Locate the cell with the specified text and output its [X, Y] center coordinate. 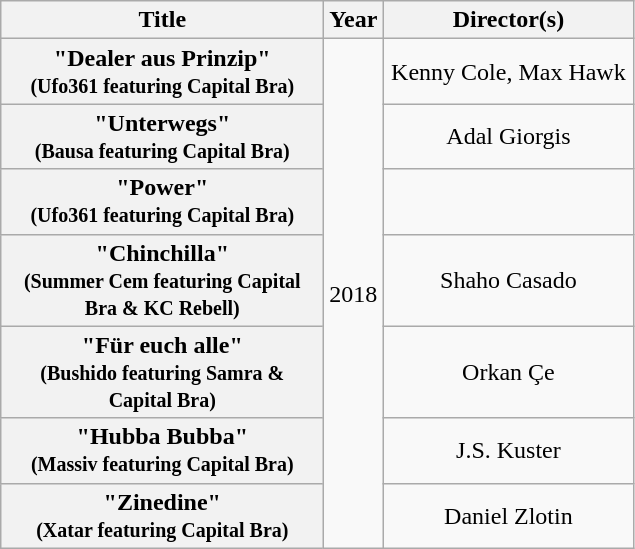
"Zinedine"(Xatar featuring Capital Bra) [162, 516]
"Dealer aus Prinzip"(Ufo361 featuring Capital Bra) [162, 72]
2018 [354, 294]
Year [354, 20]
Orkan Çe [508, 372]
Director(s) [508, 20]
"Power"(Ufo361 featuring Capital Bra) [162, 202]
Adal Giorgis [508, 136]
"Unterwegs"(Bausa featuring Capital Bra) [162, 136]
"Chinchilla"(Summer Cem featuring Capital Bra & KC Rebell) [162, 280]
"Hubba Bubba"(Massiv featuring Capital Bra) [162, 450]
J.S. Kuster [508, 450]
Title [162, 20]
"Für euch alle"(Bushido featuring Samra & Capital Bra) [162, 372]
Kenny Cole, Max Hawk [508, 72]
Daniel Zlotin [508, 516]
Shaho Casado [508, 280]
